Identify which cell holds the provided text, then report its [x, y] central coordinate. 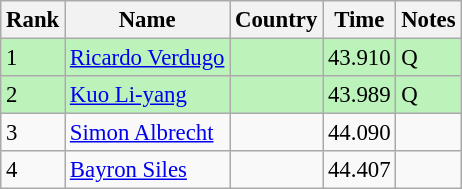
Simon Albrecht [148, 133]
1 [33, 58]
44.407 [360, 170]
Kuo Li-yang [148, 95]
Notes [428, 20]
Rank [33, 20]
3 [33, 133]
Name [148, 20]
43.910 [360, 58]
44.090 [360, 133]
43.989 [360, 95]
Ricardo Verdugo [148, 58]
Bayron Siles [148, 170]
Country [276, 20]
Time [360, 20]
4 [33, 170]
2 [33, 95]
